Return the (X, Y) coordinate for the center point of the cell that contains the specified text.  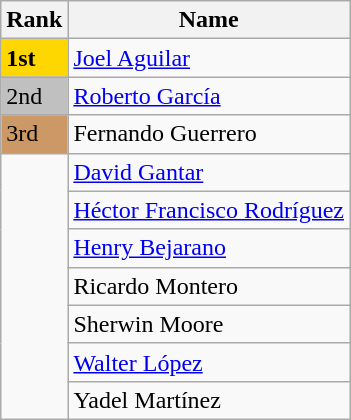
Yadel Martínez (209, 400)
David Gantar (209, 172)
1st (34, 58)
Ricardo Montero (209, 286)
Joel Aguilar (209, 58)
Name (209, 20)
Roberto García (209, 96)
2nd (34, 96)
Rank (34, 20)
3rd (34, 134)
Héctor Francisco Rodríguez (209, 210)
Sherwin Moore (209, 324)
Walter López (209, 362)
Fernando Guerrero (209, 134)
Henry Bejarano (209, 248)
